Detect which cell encompasses the target text, then output its (X, Y) center coordinate. 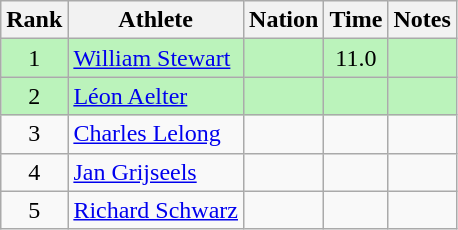
Charles Lelong (156, 134)
Notes (422, 20)
Athlete (156, 20)
1 (34, 58)
2 (34, 96)
William Stewart (156, 58)
5 (34, 210)
Léon Aelter (156, 96)
Richard Schwarz (156, 210)
Nation (284, 20)
11.0 (356, 58)
3 (34, 134)
Rank (34, 20)
4 (34, 172)
Time (356, 20)
Jan Grijseels (156, 172)
